Locate the cell with the specified text and output its (x, y) center coordinate. 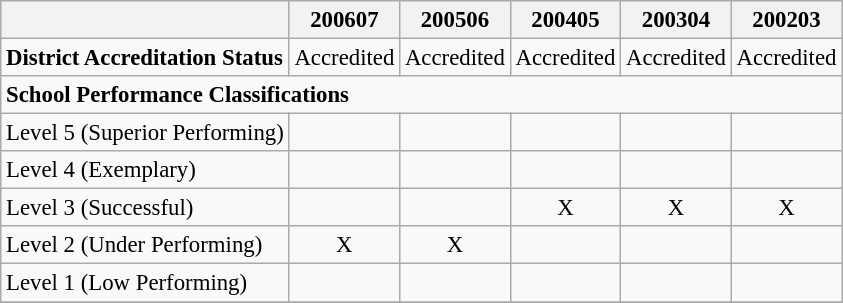
Level 1 (Low Performing) (145, 283)
Level 2 (Under Performing) (145, 245)
200203 (786, 20)
200506 (456, 20)
200304 (676, 20)
Level 4 (Exemplary) (145, 170)
Level 5 (Superior Performing) (145, 133)
District Accreditation Status (145, 58)
School Performance Classifications (422, 95)
Level 3 (Successful) (145, 208)
200405 (566, 20)
200607 (344, 20)
